Detect which cell encompasses the target text, then output its (X, Y) center coordinate. 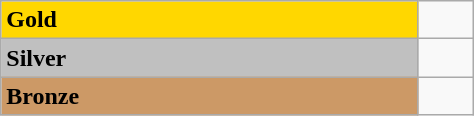
Silver (210, 58)
Gold (210, 20)
Bronze (210, 96)
